For the text-containing cell, return its midpoint in (X, Y) coordinate format. 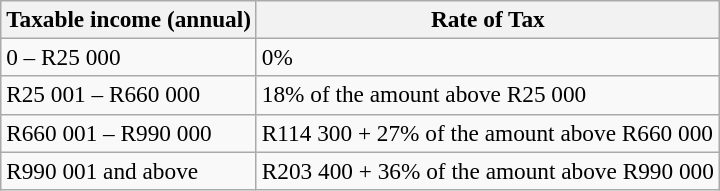
R660 001 – R990 000 (129, 133)
R25 001 – R660 000 (129, 95)
R114 300 + 27% of the amount above R660 000 (488, 133)
0% (488, 57)
R990 001 and above (129, 170)
R203 400 + 36% of the amount above R990 000 (488, 170)
18% of the amount above R25 000 (488, 95)
0 – R25 000 (129, 57)
Rate of Tax (488, 19)
Taxable income (annual) (129, 19)
